Return (x, y) of the center of cell containing provided text 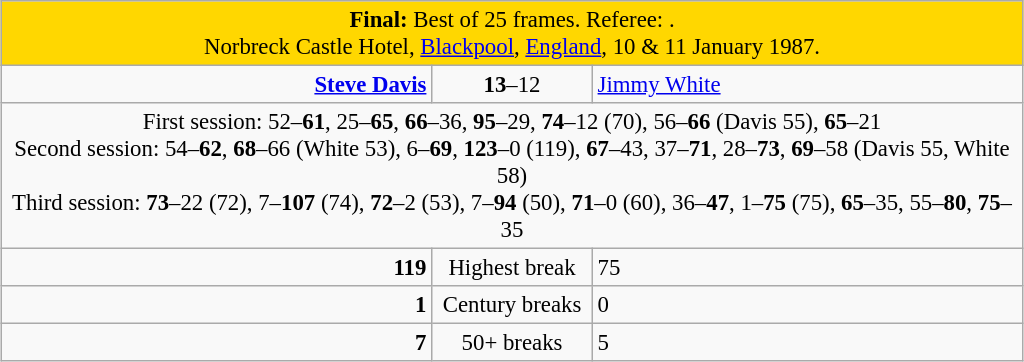
Highest break (512, 268)
Jimmy White (808, 85)
Final: Best of 25 frames. Referee: . Norbreck Castle Hotel, Blackpool, England, 10 & 11 January 1987. (512, 34)
Steve Davis (216, 85)
Century breaks (512, 305)
50+ breaks (512, 343)
0 (808, 305)
1 (216, 305)
13–12 (512, 85)
7 (216, 343)
119 (216, 268)
75 (808, 268)
5 (808, 343)
